Search for the cell housing the specified text and yield its [X, Y] center coordinate. 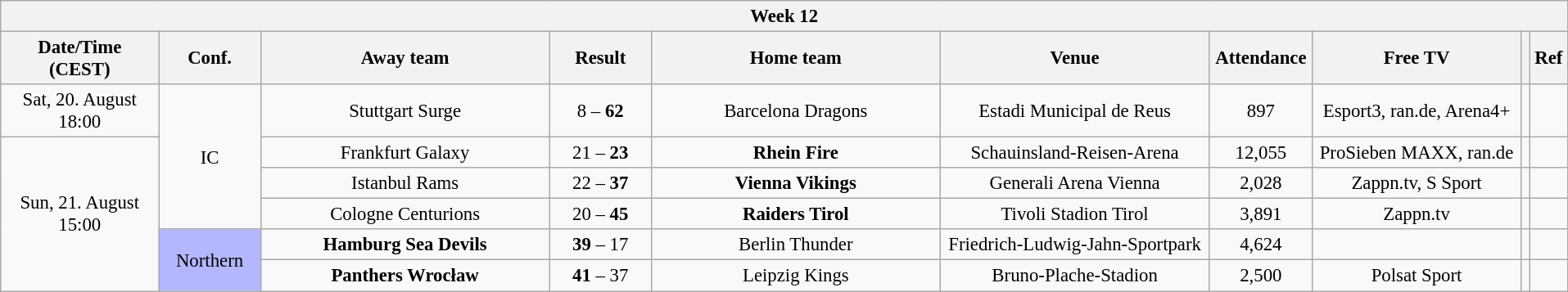
IC [210, 157]
Venue [1074, 59]
Friedrich-Ludwig-Jahn-Sportpark [1074, 245]
21 – 23 [601, 153]
Barcelona Dragons [796, 111]
Sun, 21. August15:00 [80, 214]
Esport3, ran.de, Arena4+ [1417, 111]
Frankfurt Galaxy [404, 153]
12,055 [1261, 153]
Cologne Centurions [404, 214]
Tivoli Stadion Tirol [1074, 214]
Ref [1548, 59]
Polsat Sport [1417, 276]
41 – 37 [601, 276]
2,500 [1261, 276]
3,891 [1261, 214]
Week 12 [784, 16]
Istanbul Rams [404, 183]
Schauinsland-Reisen-Arena [1074, 153]
Date/Time (CEST) [80, 59]
Raiders Tirol [796, 214]
Home team [796, 59]
4,624 [1261, 245]
Attendance [1261, 59]
Vienna Vikings [796, 183]
Hamburg Sea Devils [404, 245]
Away team [404, 59]
Free TV [1417, 59]
8 – 62 [601, 111]
20 – 45 [601, 214]
Stuttgart Surge [404, 111]
Rhein Fire [796, 153]
Berlin Thunder [796, 245]
2,028 [1261, 183]
Zappn.tv [1417, 214]
22 – 37 [601, 183]
Zappn.tv, S Sport [1417, 183]
Sat, 20. August18:00 [80, 111]
ProSieben MAXX, ran.de [1417, 153]
Estadi Municipal de Reus [1074, 111]
Panthers Wrocław [404, 276]
Bruno-Plache-Stadion [1074, 276]
Result [601, 59]
897 [1261, 111]
Conf. [210, 59]
Generali Arena Vienna [1074, 183]
Leipzig Kings [796, 276]
Northern [210, 260]
39 – 17 [601, 245]
